Pinpoint the cell where the given text exists, returning its [X, Y] midpoint coordinate. 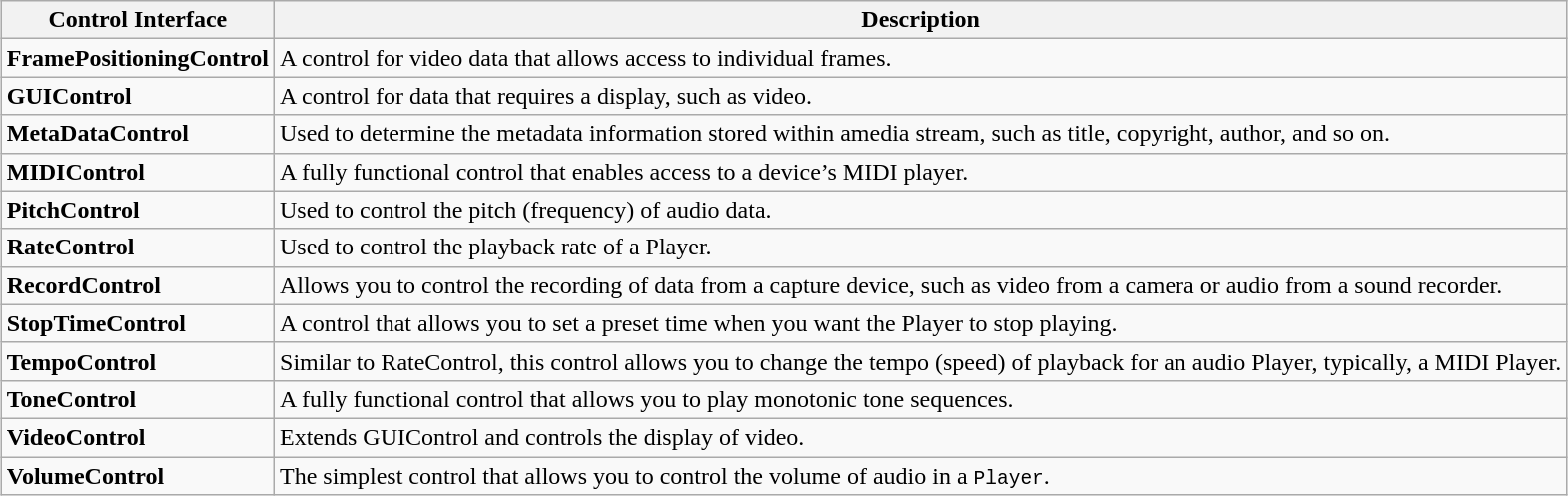
The simplest control that allows you to control the volume of audio in a Player. [921, 476]
VideoControl [138, 437]
PitchControl [138, 210]
A control for data that requires a display, such as video. [921, 96]
A fully functional control that enables access to a device’s MIDI player. [921, 172]
Description [921, 20]
TempoControl [138, 361]
Extends GUIControl and controls the display of video. [921, 437]
Used to control the playback rate of a Player. [921, 248]
VolumeControl [138, 476]
Used to determine the metadata information stored within amedia stream, such as title, copyright, author, and so on. [921, 134]
FramePositioningControl [138, 58]
MIDIControl [138, 172]
Used to control the pitch (frequency) of audio data. [921, 210]
MetaDataControl [138, 134]
RecordControl [138, 285]
Similar to RateControl, this control allows you to change the tempo (speed) of playback for an audio Player, typically, a MIDI Player. [921, 361]
A control for video data that allows access to individual frames. [921, 58]
Allows you to control the recording of data from a capture device, such as video from a camera or audio from a sound recorder. [921, 285]
RateControl [138, 248]
StopTimeControl [138, 323]
A control that allows you to set a preset time when you want the Player to stop playing. [921, 323]
GUIControl [138, 96]
Control Interface [138, 20]
ToneControl [138, 399]
A fully functional control that allows you to play monotonic tone sequences. [921, 399]
